Return the (X, Y) coordinate for the center point of the cell that contains the specified text.  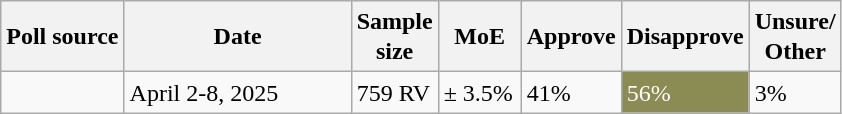
Disapprove (685, 36)
Unsure/Other (795, 36)
MoE (480, 36)
± 3.5% (480, 92)
Poll source (62, 36)
41% (571, 92)
Samplesize (394, 36)
759 RV (394, 92)
Approve (571, 36)
April 2-8, 2025 (238, 92)
Date (238, 36)
56% (685, 92)
3% (795, 92)
